For the text-containing cell, return its midpoint in (X, Y) coordinate format. 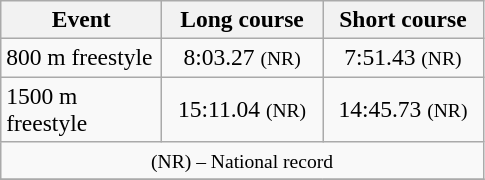
7:51.43 (NR) (402, 57)
15:11.04 (NR) (242, 108)
800 m freestyle (82, 57)
Long course (242, 19)
Short course (402, 19)
1500 m freestyle (82, 108)
14:45.73 (NR) (402, 108)
8:03.27 (NR) (242, 57)
Event (82, 19)
(NR) – National record (242, 160)
